Search for the cell housing the specified text and yield its (X, Y) center coordinate. 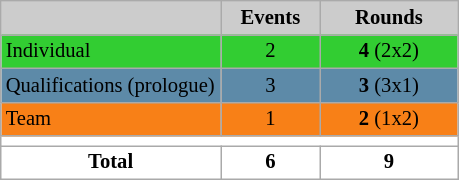
4 (2x2) (388, 51)
6 (270, 162)
3 (3x1) (388, 85)
2 (270, 51)
9 (388, 162)
Team (111, 119)
Rounds (388, 17)
2 (1x2) (388, 119)
Individual (111, 51)
Qualifications (prologue) (111, 85)
Events (270, 17)
1 (270, 119)
3 (270, 85)
Total (111, 162)
